Search for the cell housing the specified text and yield its [X, Y] center coordinate. 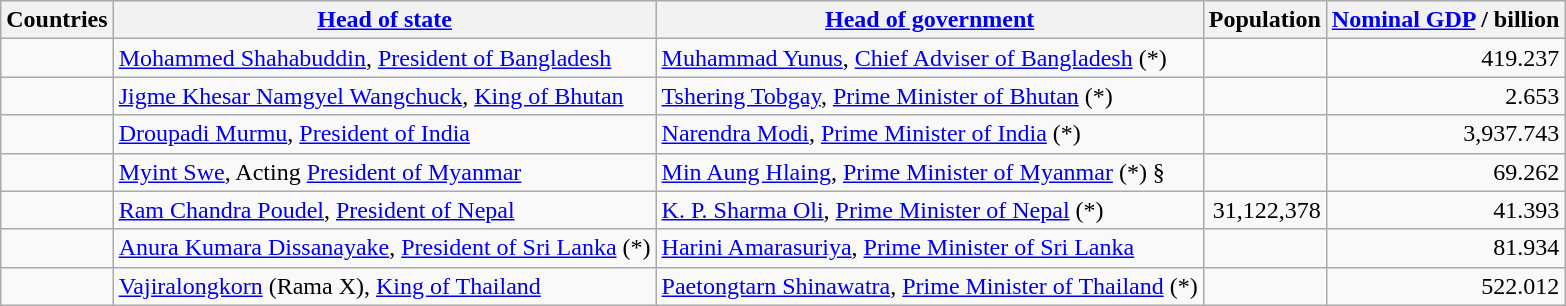
Countries [57, 20]
Population [1264, 20]
Harini Amarasuriya, Prime Minister of Sri Lanka [930, 248]
Head of state [384, 20]
Tshering Tobgay, Prime Minister of Bhutan (*) [930, 96]
Anura Kumara Dissanayake, President of Sri Lanka (*) [384, 248]
2.653 [1445, 96]
Min Aung Hlaing, Prime Minister of Myanmar (*) § [930, 172]
Jigme Khesar Namgyel Wangchuck, King of Bhutan [384, 96]
Nominal GDP / billion [1445, 20]
3,937.743 [1445, 134]
Head of government [930, 20]
522.012 [1445, 286]
Paetongtarn Shinawatra, Prime Minister of Thailand (*) [930, 286]
41.393 [1445, 210]
81.934 [1445, 248]
31,122,378 [1264, 210]
Myint Swe, Acting President of Myanmar [384, 172]
419.237 [1445, 58]
69.262 [1445, 172]
Narendra Modi, Prime Minister of India (*) [930, 134]
Ram Chandra Poudel, President of Nepal [384, 210]
Muhammad Yunus, Chief Adviser of Bangladesh (*) [930, 58]
Droupadi Murmu, President of India [384, 134]
Vajiralongkorn (Rama X), King of Thailand [384, 286]
Mohammed Shahabuddin, President of Bangladesh [384, 58]
K. P. Sharma Oli, Prime Minister of Nepal (*) [930, 210]
